Output the (x, y) coordinate of the center of the cell containing the given text.  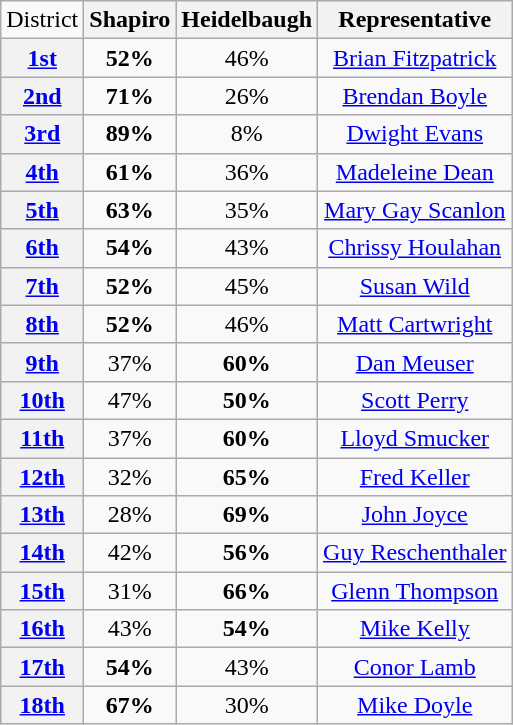
Mary Gay Scanlon (415, 210)
Dan Meuser (415, 362)
8% (247, 134)
1st (42, 58)
32% (130, 477)
Scott Perry (415, 400)
7th (42, 286)
4th (42, 172)
56% (247, 553)
Brian Fitzpatrick (415, 58)
Fred Keller (415, 477)
Representative (415, 20)
John Joyce (415, 515)
11th (42, 438)
District (42, 20)
14th (42, 553)
18th (42, 705)
42% (130, 553)
8th (42, 324)
Shapiro (130, 20)
89% (130, 134)
Mike Kelly (415, 629)
15th (42, 591)
12th (42, 477)
2nd (42, 96)
Guy Reschenthaler (415, 553)
10th (42, 400)
31% (130, 591)
Matt Cartwright (415, 324)
9th (42, 362)
63% (130, 210)
30% (247, 705)
35% (247, 210)
47% (130, 400)
50% (247, 400)
61% (130, 172)
66% (247, 591)
Lloyd Smucker (415, 438)
Glenn Thompson (415, 591)
Brendan Boyle (415, 96)
67% (130, 705)
5th (42, 210)
17th (42, 667)
6th (42, 248)
Heidelbaugh (247, 20)
Chrissy Houlahan (415, 248)
16th (42, 629)
28% (130, 515)
Mike Doyle (415, 705)
Madeleine Dean (415, 172)
26% (247, 96)
71% (130, 96)
Susan Wild (415, 286)
Conor Lamb (415, 667)
3rd (42, 134)
65% (247, 477)
36% (247, 172)
45% (247, 286)
Dwight Evans (415, 134)
69% (247, 515)
13th (42, 515)
